Extract the [X, Y] coordinate from the center of the cell holding the provided text.  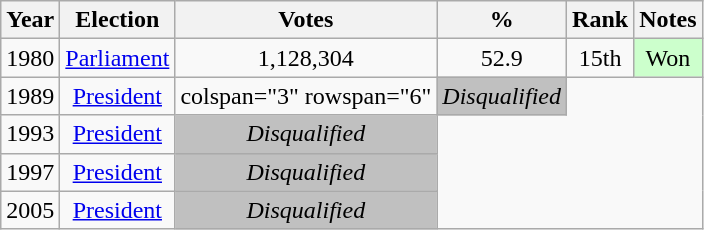
15th [600, 58]
Parliament [118, 58]
1997 [30, 172]
Election [118, 20]
colspan="3" rowspan="6" [306, 96]
Notes [668, 20]
Year [30, 20]
Rank [600, 20]
2005 [30, 210]
1989 [30, 96]
Votes [306, 20]
1980 [30, 58]
% [502, 20]
Won [668, 58]
52.9 [502, 58]
1993 [30, 134]
1,128,304 [306, 58]
